For the text-containing cell, return its midpoint in (x, y) coordinate format. 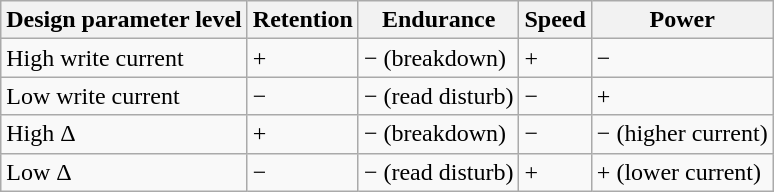
Power (682, 20)
Design parameter level (124, 20)
+ (lower current) (682, 172)
High write current (124, 58)
Speed (555, 20)
Low write current (124, 96)
Low Δ (124, 172)
− (higher current) (682, 134)
Retention (302, 20)
Endurance (438, 20)
High Δ (124, 134)
